Output the (X, Y) coordinate of the center of the cell containing the given text.  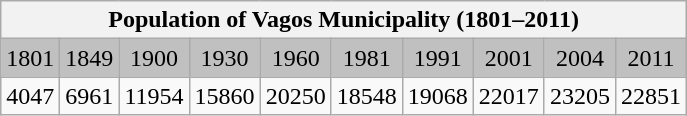
6961 (90, 96)
1801 (30, 58)
1981 (366, 58)
23205 (580, 96)
1930 (224, 58)
2004 (580, 58)
4047 (30, 96)
22851 (650, 96)
19068 (438, 96)
18548 (366, 96)
1900 (154, 58)
Population of Vagos Municipality (1801–2011) (344, 20)
1960 (296, 58)
15860 (224, 96)
11954 (154, 96)
22017 (508, 96)
1849 (90, 58)
1991 (438, 58)
20250 (296, 96)
2011 (650, 58)
2001 (508, 58)
